Detect which cell encompasses the target text, then output its [x, y] center coordinate. 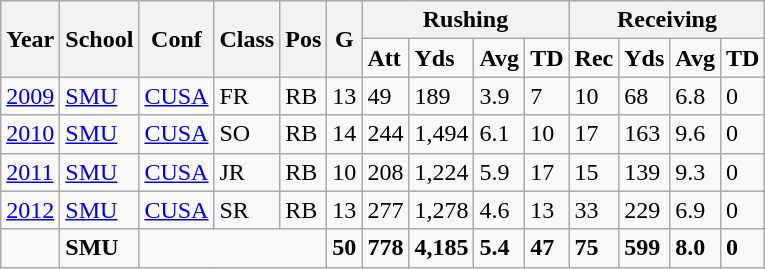
4,185 [442, 248]
SR [247, 210]
5.9 [500, 172]
6.8 [696, 96]
8.0 [696, 248]
Year [30, 39]
14 [344, 134]
229 [644, 210]
599 [644, 248]
4.6 [500, 210]
Pos [304, 39]
Conf [176, 39]
139 [644, 172]
Receiving [667, 20]
FR [247, 96]
5.4 [500, 248]
50 [344, 248]
9.3 [696, 172]
47 [547, 248]
Rec [594, 58]
33 [594, 210]
208 [386, 172]
6.1 [500, 134]
15 [594, 172]
68 [644, 96]
9.6 [696, 134]
Rushing [466, 20]
SO [247, 134]
244 [386, 134]
School [100, 39]
1,494 [442, 134]
2010 [30, 134]
JR [247, 172]
49 [386, 96]
2011 [30, 172]
277 [386, 210]
7 [547, 96]
G [344, 39]
1,224 [442, 172]
163 [644, 134]
Att [386, 58]
189 [442, 96]
778 [386, 248]
75 [594, 248]
2009 [30, 96]
6.9 [696, 210]
3.9 [500, 96]
1,278 [442, 210]
Class [247, 39]
2012 [30, 210]
